Extract the [X, Y] coordinate from the center of the cell holding the provided text.  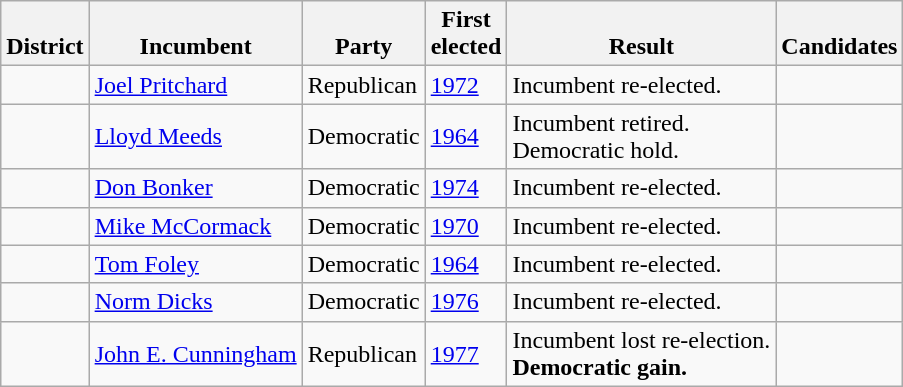
Mike McCormack [196, 226]
Tom Foley [196, 264]
1974 [466, 188]
1970 [466, 226]
Incumbent retired.Democratic hold. [642, 136]
Incumbent lost re-election.Democratic gain. [642, 354]
Party [364, 34]
Norm Dicks [196, 302]
Don Bonker [196, 188]
1977 [466, 354]
Lloyd Meeds [196, 136]
District [45, 34]
Candidates [840, 34]
Joel Pritchard [196, 85]
John E. Cunningham [196, 354]
Incumbent [196, 34]
Result [642, 34]
Firstelected [466, 34]
1972 [466, 85]
1976 [466, 302]
